Scan for the cell matching the given text and deliver its [x, y] coordinate at center. 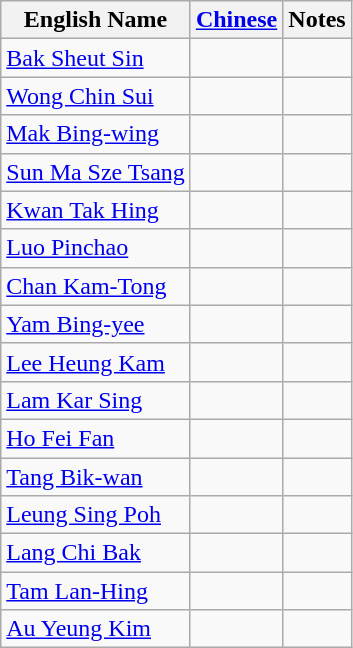
Au Yeung Kim [96, 629]
Ho Fei Fan [96, 438]
English Name [96, 20]
Bak Sheut Sin [96, 58]
Luo Pinchao [96, 248]
Tang Bik-wan [96, 477]
Lam Kar Sing [96, 400]
Chan Kam-Tong [96, 286]
Chinese [236, 20]
Lang Chi Bak [96, 553]
Yam Bing-yee [96, 324]
Leung Sing Poh [96, 515]
Kwan Tak Hing [96, 210]
Mak Bing-wing [96, 134]
Lee Heung Kam [96, 362]
Notes [317, 20]
Sun Ma Sze Tsang [96, 172]
Wong Chin Sui [96, 96]
Tam Lan-Hing [96, 591]
